Determine the [X, Y] coordinate at the center of the cell enclosing the given text.  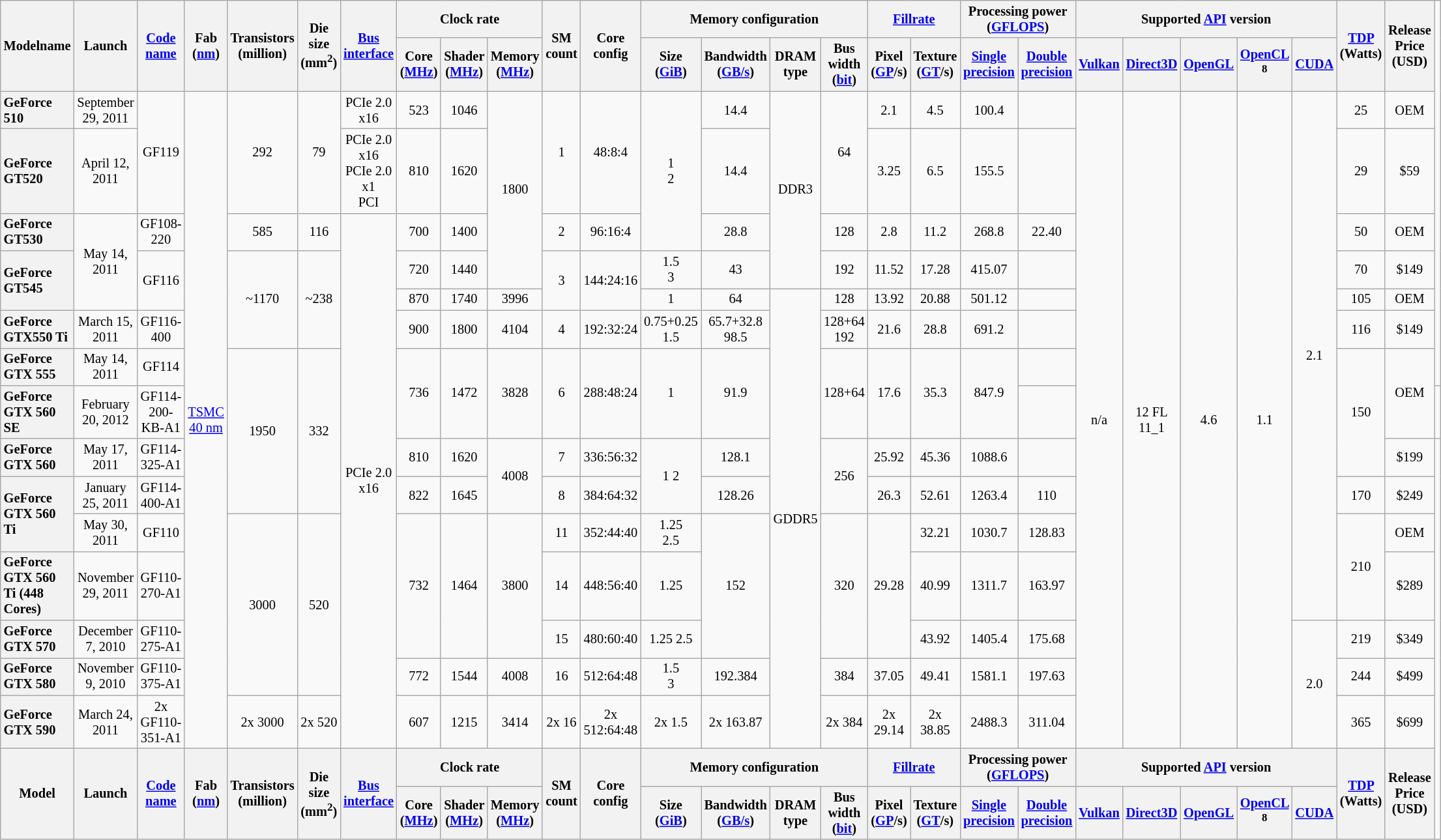
65.7+32.898.5 [736, 329]
4.6 [1208, 420]
110 [1047, 495]
70 [1361, 270]
14 [561, 586]
96:16:4 [611, 232]
501.12 [989, 299]
12 [671, 171]
1.252.5 [671, 532]
3414 [515, 722]
1 2 [671, 476]
11.2 [935, 232]
336:56:32 [611, 457]
20.88 [935, 299]
1046 [464, 110]
GeForce GT520 [38, 171]
0.75+0.251.5 [671, 329]
2x 1.5 [671, 722]
$59 [1409, 171]
2x 384 [844, 722]
384 [844, 676]
1030.7 [989, 532]
4104 [515, 329]
1.1 [1264, 420]
480:60:40 [611, 639]
175.68 [1047, 639]
December 7, 2010 [106, 639]
48:8:4 [611, 152]
GDDR5 [796, 518]
1263.4 [989, 495]
8 [561, 495]
384:64:32 [611, 495]
GeForce GTX 560 [38, 457]
365 [1361, 722]
2488.3 [989, 722]
16 [561, 676]
288:48:24 [611, 394]
197.63 [1047, 676]
~1170 [263, 300]
3.25 [889, 171]
21.6 [889, 329]
1740 [464, 299]
144:24:16 [611, 280]
320 [844, 585]
2x 38.85 [935, 722]
49.41 [935, 676]
45.36 [935, 457]
128+64 192 [844, 329]
292 [263, 152]
3000 [263, 605]
3 [561, 280]
2x 3000 [263, 722]
November 29, 2011 [106, 586]
128.26 [736, 495]
415.07 [989, 270]
PCIe 2.0 x16PCIe 2.0 x1PCI [369, 171]
1.25 [671, 586]
150 [1361, 412]
Model [38, 794]
352:44:40 [611, 532]
n/a [1099, 420]
GF116-400 [160, 329]
219 [1361, 639]
May 30, 2011 [106, 532]
2.8 [889, 232]
$349 [1409, 639]
2x 520 [319, 722]
Modelname [38, 46]
155.5 [989, 171]
1088.6 [989, 457]
25.92 [889, 457]
GF114-400-A1 [160, 495]
163.97 [1047, 586]
GeForce GTX 590 [38, 722]
GF110-375-A1 [160, 676]
29 [1361, 171]
17.6 [889, 394]
585 [263, 232]
822 [418, 495]
900 [418, 329]
1581.1 [989, 676]
12 FL 11_1 [1152, 420]
210 [1361, 567]
91.9 [736, 394]
2x 512:64:48 [611, 722]
22.40 [1047, 232]
2x 29.14 [889, 722]
GeForce GTX 560 SE [38, 412]
35.3 [935, 394]
4.5 [935, 110]
37.05 [889, 676]
11 [561, 532]
40.99 [935, 586]
607 [418, 722]
GeForce GTX550 Ti [38, 329]
79 [319, 152]
DDR3 [796, 190]
152 [736, 585]
GF110-275-A1 [160, 639]
50 [1361, 232]
448:56:40 [611, 586]
TSMC 40 nm [206, 420]
GeForce GTX 560 Ti (448 Cores) [38, 586]
2x 16 [561, 722]
1.25 2.5 [671, 639]
2x GF110-351-A1 [160, 722]
GF110-270-A1 [160, 586]
4 [561, 329]
244 [1361, 676]
15 [561, 639]
February 20, 2012 [106, 412]
GF114-325-A1 [160, 457]
772 [418, 676]
3800 [515, 585]
25 [1361, 110]
192 [844, 270]
1645 [464, 495]
1311.7 [989, 586]
29.28 [889, 585]
GF114 [160, 367]
1464 [464, 585]
6 [561, 394]
100.4 [989, 110]
1405.4 [989, 639]
32.21 [935, 532]
192:32:24 [611, 329]
256 [844, 476]
GF114-200-KB-A1 [160, 412]
520 [319, 605]
311.04 [1047, 722]
736 [418, 394]
GeForce GTX 555 [38, 367]
192.384 [736, 676]
691.2 [989, 329]
~238 [319, 300]
March 24, 2011 [106, 722]
170 [1361, 495]
GF119 [160, 152]
$289 [1409, 586]
17.28 [935, 270]
332 [319, 431]
732 [418, 585]
43 [736, 270]
105 [1361, 299]
$699 [1409, 722]
2x 163.87 [736, 722]
April 12, 2011 [106, 171]
January 25, 2011 [106, 495]
523 [418, 110]
128.83 [1047, 532]
May 17, 2011 [106, 457]
870 [418, 299]
720 [418, 270]
43.92 [935, 639]
847.9 [989, 394]
128.1 [736, 457]
7 [561, 457]
3996 [515, 299]
September 29, 2011 [106, 110]
3828 [515, 394]
11.52 [889, 270]
512:64:48 [611, 676]
52.61 [935, 495]
128+64 [844, 394]
1400 [464, 232]
26.3 [889, 495]
13.92 [889, 299]
GF110 [160, 532]
GeForce GT545 [38, 280]
GF116 [160, 280]
6.5 [935, 171]
$499 [1409, 676]
GeForce GT530 [38, 232]
1544 [464, 676]
$249 [1409, 495]
GeForce 510 [38, 110]
March 15, 2011 [106, 329]
1950 [263, 431]
GF108-220 [160, 232]
268.8 [989, 232]
1472 [464, 394]
1215 [464, 722]
GeForce GTX 560 Ti [38, 514]
GeForce GTX 570 [38, 639]
$199 [1409, 457]
1440 [464, 270]
November 9, 2010 [106, 676]
700 [418, 232]
2 [561, 232]
2.0 [1314, 684]
GeForce GTX 580 [38, 676]
